Return [X, Y] of the center of cell containing provided text 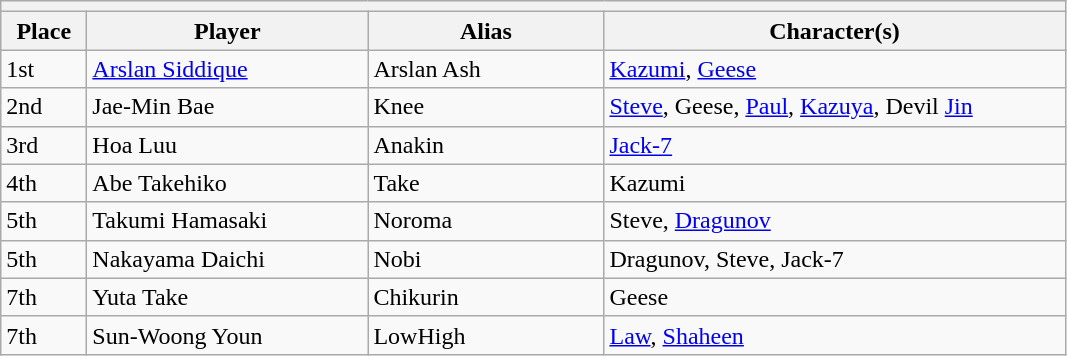
Kazumi [834, 183]
4th [44, 183]
Arslan Siddique [228, 69]
Knee [486, 107]
Geese [834, 297]
Hoa Luu [228, 145]
Anakin [486, 145]
1st [44, 69]
Nobi [486, 259]
Noroma [486, 221]
Sun-Woong Youn [228, 335]
Steve, Geese, Paul, Kazuya, Devil Jin [834, 107]
Player [228, 31]
LowHigh [486, 335]
Law, Shaheen [834, 335]
Chikurin [486, 297]
Dragunov, Steve, Jack-7 [834, 259]
Place [44, 31]
Kazumi, Geese [834, 69]
Take [486, 183]
Abe Takehiko [228, 183]
Nakayama Daichi [228, 259]
Character(s) [834, 31]
Jack-7 [834, 145]
Arslan Ash [486, 69]
Yuta Take [228, 297]
Takumi Hamasaki [228, 221]
3rd [44, 145]
Alias [486, 31]
Jae-Min Bae [228, 107]
Steve, Dragunov [834, 221]
2nd [44, 107]
